Search for the cell housing the specified text and yield its [x, y] center coordinate. 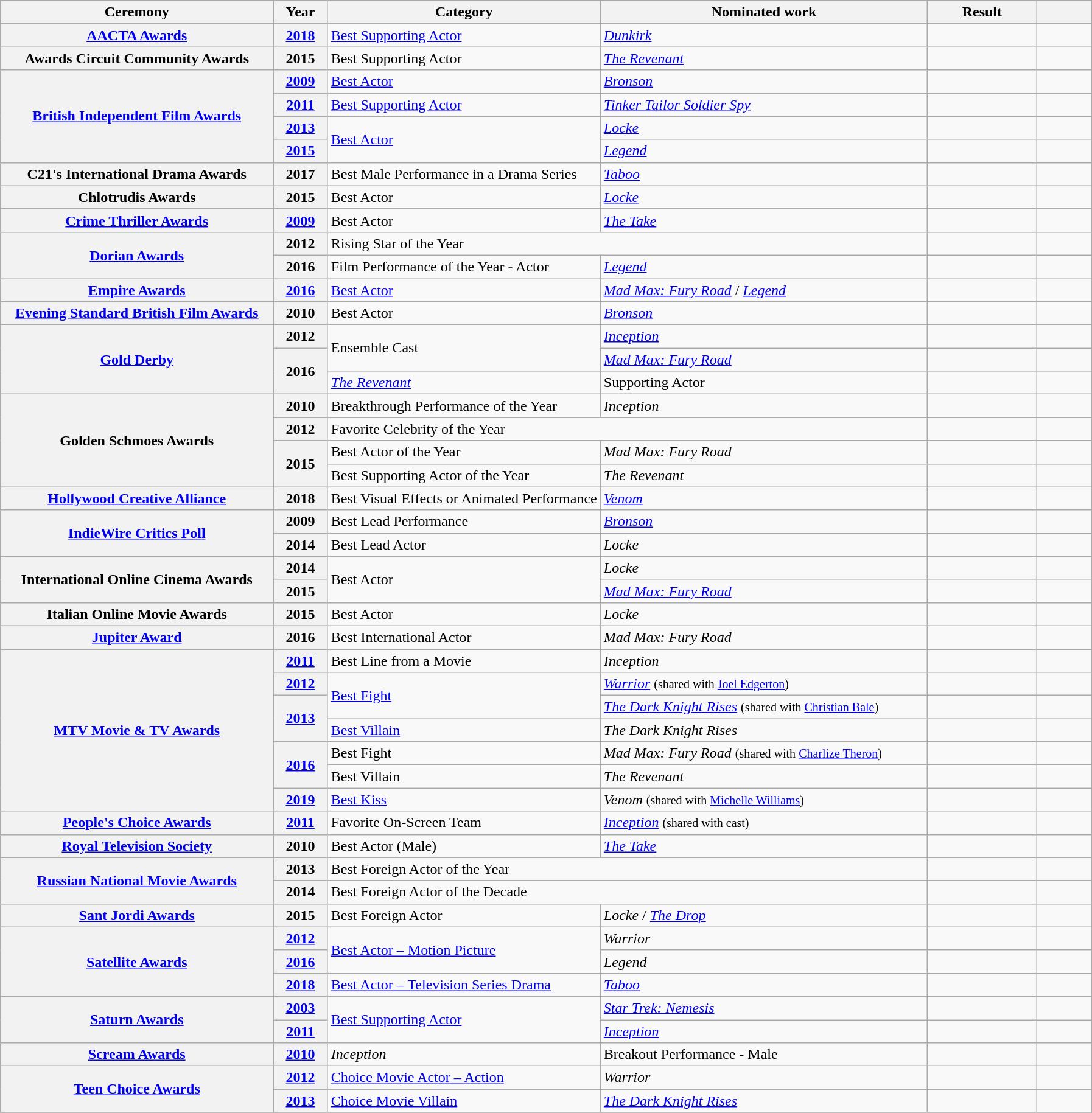
Tinker Tailor Soldier Spy [764, 105]
Choice Movie Villain [464, 1101]
Best Male Performance in a Drama Series [464, 174]
2019 [301, 800]
Best Foreign Actor [464, 915]
Scream Awards [137, 1055]
Favorite On-Screen Team [464, 823]
Inception (shared with cast) [764, 823]
Breakout Performance - Male [764, 1055]
Locke / The Drop [764, 915]
Russian National Movie Awards [137, 881]
Teen Choice Awards [137, 1089]
Best Actor (Male) [464, 846]
Best Line from a Movie [464, 660]
Best Actor – Television Series Drama [464, 985]
Nominated work [764, 12]
Venom (shared with Michelle Williams) [764, 800]
Crime Thriller Awards [137, 220]
Venom [764, 498]
Jupiter Award [137, 637]
Year [301, 12]
Best Foreign Actor of the Year [628, 869]
Best Foreign Actor of the Decade [628, 892]
Satellite Awards [137, 961]
2017 [301, 174]
2003 [301, 1008]
People's Choice Awards [137, 823]
International Online Cinema Awards [137, 579]
Empire Awards [137, 290]
Best Lead Actor [464, 545]
Saturn Awards [137, 1019]
Rising Star of the Year [628, 243]
Breakthrough Performance of the Year [464, 406]
Best International Actor [464, 637]
C21's International Drama Awards [137, 174]
Best Lead Performance [464, 522]
IndieWire Critics Poll [137, 533]
Dorian Awards [137, 255]
Result [982, 12]
Category [464, 12]
British Independent Film Awards [137, 116]
MTV Movie & TV Awards [137, 730]
AACTA Awards [137, 35]
Best Actor of the Year [464, 452]
Chlotrudis Awards [137, 197]
Gold Derby [137, 360]
Awards Circuit Community Awards [137, 58]
Warrior (shared with Joel Edgerton) [764, 684]
Best Actor – Motion Picture [464, 950]
Mad Max: Fury Road / Legend [764, 290]
Dunkirk [764, 35]
Royal Television Society [137, 846]
Italian Online Movie Awards [137, 614]
Best Visual Effects or Animated Performance [464, 498]
Ensemble Cast [464, 348]
The Dark Knight Rises (shared with Christian Bale) [764, 707]
Star Trek: Nemesis [764, 1008]
Choice Movie Actor – Action [464, 1078]
Best Supporting Actor of the Year [464, 475]
Hollywood Creative Alliance [137, 498]
Best Kiss [464, 800]
Supporting Actor [764, 383]
Mad Max: Fury Road (shared with Charlize Theron) [764, 753]
Ceremony [137, 12]
Evening Standard British Film Awards [137, 313]
Favorite Celebrity of the Year [628, 429]
Sant Jordi Awards [137, 915]
Golden Schmoes Awards [137, 441]
Film Performance of the Year - Actor [464, 267]
